Determine the [x, y] coordinate at the center of the cell enclosing the given text.  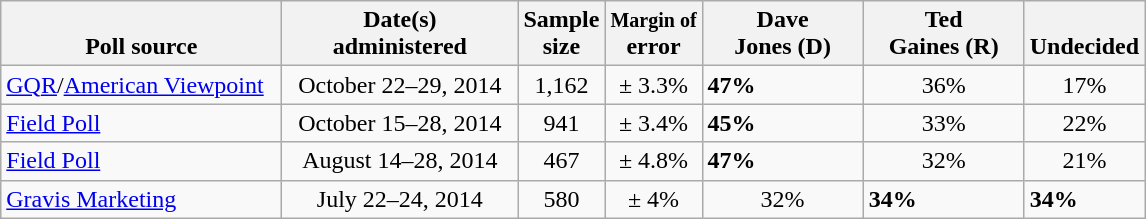
October 22–29, 2014 [400, 85]
941 [562, 123]
± 3.4% [654, 123]
± 3.3% [654, 85]
October 15–28, 2014 [400, 123]
Margin oferror [654, 34]
Samplesize [562, 34]
467 [562, 161]
GQR/American Viewpoint [142, 85]
August 14–28, 2014 [400, 161]
580 [562, 199]
21% [1084, 161]
Date(s)administered [400, 34]
Gravis Marketing [142, 199]
45% [782, 123]
Poll source [142, 34]
July 22–24, 2014 [400, 199]
33% [944, 123]
± 4.8% [654, 161]
36% [944, 85]
17% [1084, 85]
DaveJones (D) [782, 34]
Undecided [1084, 34]
1,162 [562, 85]
± 4% [654, 199]
22% [1084, 123]
TedGaines (R) [944, 34]
